For the text-containing cell, return its midpoint in [x, y] coordinate format. 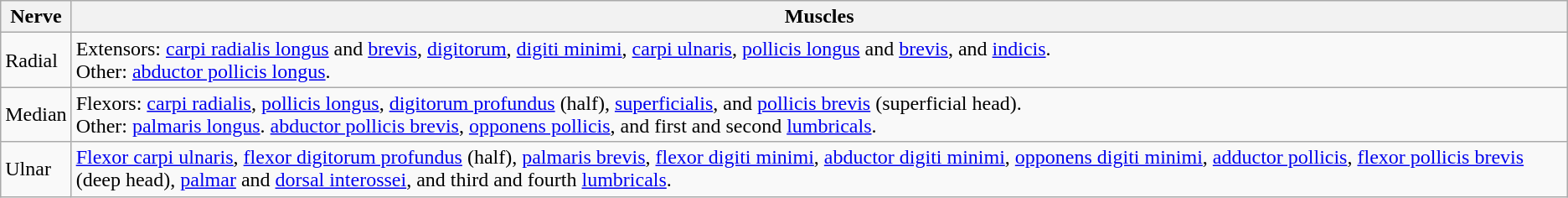
Ulnar [36, 169]
Nerve [36, 17]
Radial [36, 60]
Muscles [819, 17]
Median [36, 114]
